Capture the cell that displays the provided text and extract its [x, y] central coordinate. 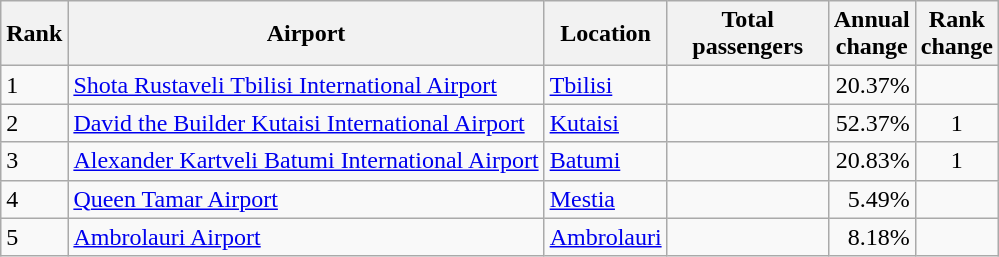
Rank [34, 34]
Rankchange [956, 34]
Kutaisi [606, 123]
Ambrolauri [606, 237]
5.49% [872, 199]
Ambrolauri Airport [306, 237]
4 [34, 199]
Shota Rustaveli Tbilisi International Airport [306, 85]
Batumi [606, 161]
20.83% [872, 161]
Annualchange [872, 34]
Mestia [606, 199]
3 [34, 161]
8.18% [872, 237]
Tbilisi [606, 85]
2 [34, 123]
Location [606, 34]
Alexander Kartveli Batumi International Airport [306, 161]
5 [34, 237]
Airport [306, 34]
David the Builder Kutaisi International Airport [306, 123]
Totalpassengers [748, 34]
Queen Tamar Airport [306, 199]
20.37% [872, 85]
52.37% [872, 123]
